For the text-containing cell, return its midpoint in [X, Y] coordinate format. 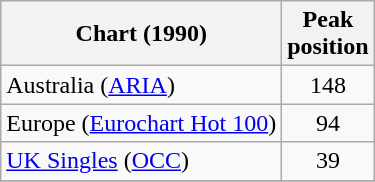
Australia (ARIA) [142, 85]
Chart (1990) [142, 34]
94 [328, 123]
Europe (Eurochart Hot 100) [142, 123]
UK Singles (OCC) [142, 161]
Peakposition [328, 34]
148 [328, 85]
39 [328, 161]
